Locate the cell with the specified text and output its [X, Y] center coordinate. 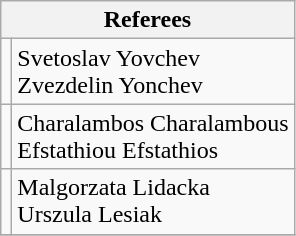
Svetoslav YovchevZvezdelin Yonchev [153, 72]
Referees [148, 20]
Malgorzata LidackaUrszula Lesiak [153, 202]
Charalambos CharalambousEfstathiou Efstathios [153, 136]
